Search for the cell housing the specified text and yield its [x, y] center coordinate. 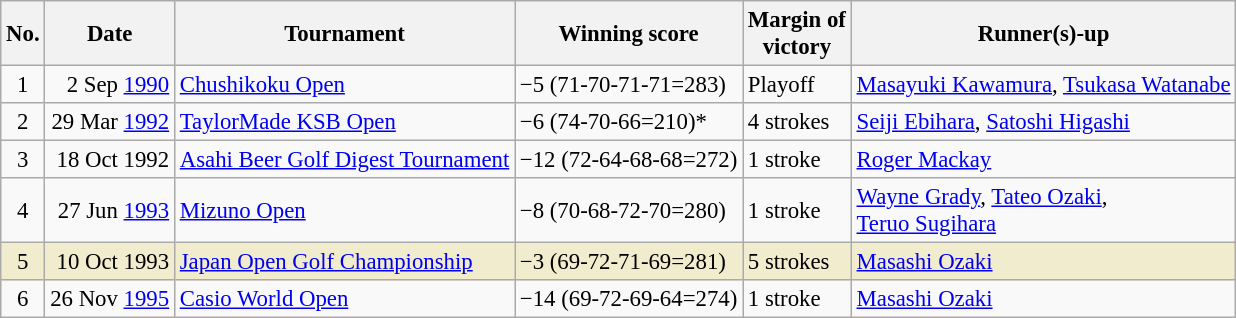
Mizuno Open [344, 210]
2 [23, 122]
2 Sep 1990 [110, 85]
Japan Open Golf Championship [344, 262]
Casio World Open [344, 299]
Playoff [798, 85]
−3 (69-72-71-69=281) [629, 262]
27 Jun 1993 [110, 210]
4 strokes [798, 122]
Winning score [629, 34]
10 Oct 1993 [110, 262]
No. [23, 34]
3 [23, 160]
1 [23, 85]
Asahi Beer Golf Digest Tournament [344, 160]
Wayne Grady, Tateo Ozaki, Teruo Sugihara [1044, 210]
−8 (70-68-72-70=280) [629, 210]
26 Nov 1995 [110, 299]
4 [23, 210]
29 Mar 1992 [110, 122]
6 [23, 299]
Masayuki Kawamura, Tsukasa Watanabe [1044, 85]
Margin ofvictory [798, 34]
5 [23, 262]
−14 (69-72-69-64=274) [629, 299]
Roger Mackay [1044, 160]
TaylorMade KSB Open [344, 122]
−5 (71-70-71-71=283) [629, 85]
−6 (74-70-66=210)* [629, 122]
Date [110, 34]
Runner(s)-up [1044, 34]
Chushikoku Open [344, 85]
Tournament [344, 34]
Seiji Ebihara, Satoshi Higashi [1044, 122]
18 Oct 1992 [110, 160]
−12 (72-64-68-68=272) [629, 160]
5 strokes [798, 262]
